Locate the cell with the specified text and output its [x, y] center coordinate. 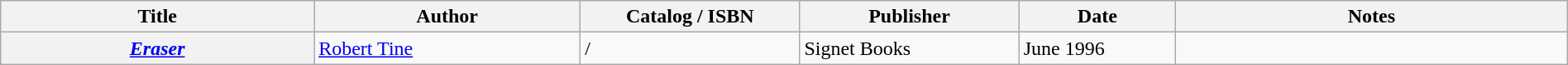
Catalog / ISBN [690, 17]
Date [1097, 17]
Publisher [910, 17]
Eraser [157, 48]
Robert Tine [447, 48]
/ [690, 48]
June 1996 [1097, 48]
Notes [1372, 17]
Signet Books [910, 48]
Author [447, 17]
Title [157, 17]
